Return the [X, Y] coordinate for the center point of the cell that contains the specified text.  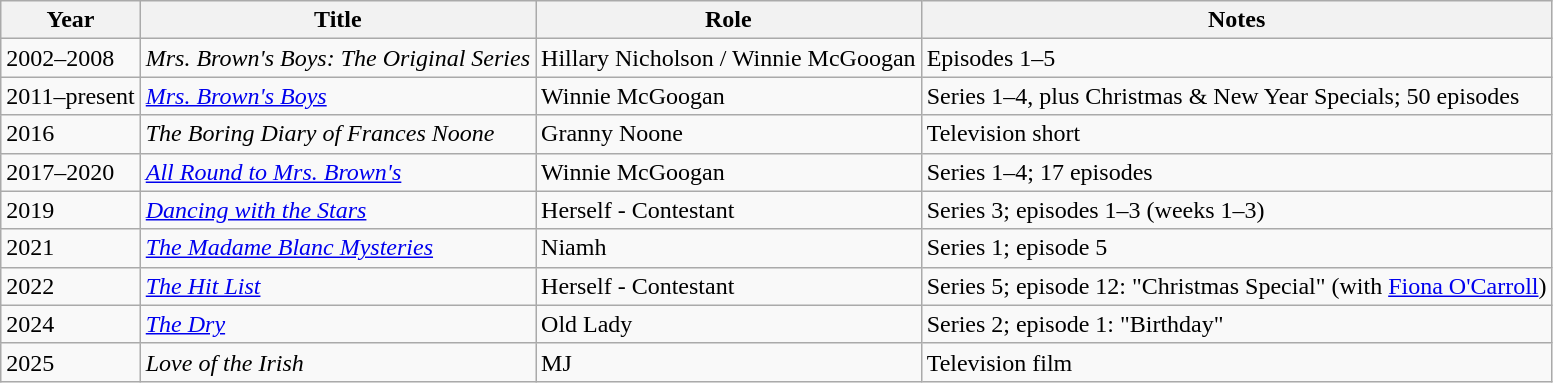
Hillary Nicholson / Winnie McGoogan [729, 58]
Role [729, 20]
Series 1; episode 5 [1236, 248]
Mrs. Brown's Boys [338, 96]
Old Lady [729, 324]
Title [338, 20]
Television film [1236, 362]
Series 3; episodes 1–3 (weeks 1–3) [1236, 210]
Episodes 1–5 [1236, 58]
2017–2020 [70, 172]
Mrs. Brown's Boys: The Original Series [338, 58]
The Dry [338, 324]
2022 [70, 286]
2021 [70, 248]
The Madame Blanc Mysteries [338, 248]
2019 [70, 210]
The Hit List [338, 286]
Niamh [729, 248]
The Boring Diary of Frances Noone [338, 134]
Year [70, 20]
MJ [729, 362]
All Round to Mrs. Brown's [338, 172]
Series 2; episode 1: "Birthday" [1236, 324]
2016 [70, 134]
Dancing with the Stars [338, 210]
Notes [1236, 20]
Series 5; episode 12: "Christmas Special" (with Fiona O'Carroll) [1236, 286]
Series 1–4, plus Christmas & New Year Specials; 50 episodes [1236, 96]
2002–2008 [70, 58]
2011–present [70, 96]
2024 [70, 324]
2025 [70, 362]
Television short [1236, 134]
Granny Noone [729, 134]
Series 1–4; 17 episodes [1236, 172]
Love of the Irish [338, 362]
